Locate the cell with the specified text and output its [X, Y] center coordinate. 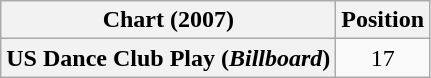
Chart (2007) [168, 20]
Position [383, 20]
17 [383, 58]
US Dance Club Play (Billboard) [168, 58]
